From the cell containing the given text, extract its center point as [X, Y] coordinate. 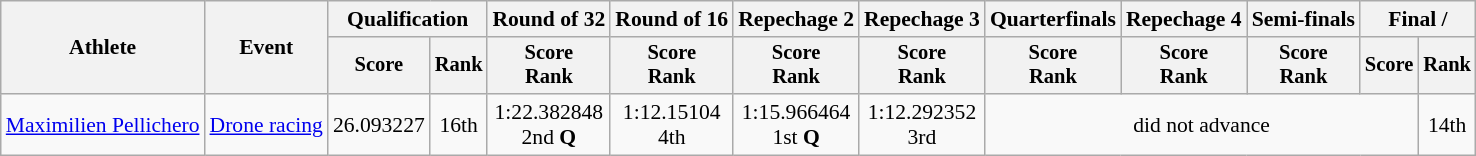
Repechage 3 [922, 19]
1:15.9664641st Q [796, 124]
1:12.2923523rd [922, 124]
1:22.3828482nd Q [548, 124]
14th [1447, 124]
Final / [1418, 19]
Repechage 4 [1184, 19]
Semi-finals [1304, 19]
Drone racing [266, 124]
1:12.151044th [672, 124]
16th [459, 124]
Maximilien Pellichero [103, 124]
Athlete [103, 48]
26.093227 [379, 124]
Round of 32 [548, 19]
Repechage 2 [796, 19]
Round of 16 [672, 19]
Event [266, 48]
Quarterfinals [1053, 19]
did not advance [1202, 124]
Qualification [408, 19]
